For the text-containing cell, return its midpoint in (X, Y) coordinate format. 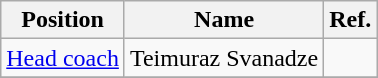
Head coach (63, 58)
Position (63, 20)
Ref. (350, 20)
Name (224, 20)
Teimuraz Svanadze (224, 58)
